Return the [X, Y] coordinate for the center point of the cell that contains the specified text.  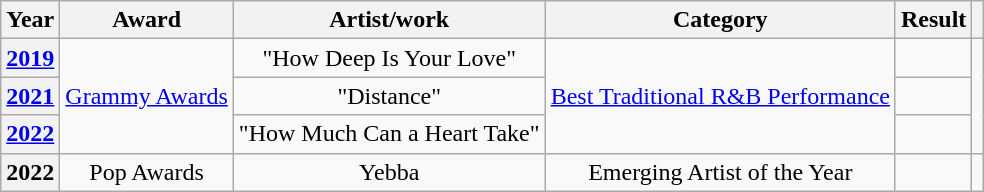
Category [720, 20]
Pop Awards [147, 172]
"How Deep Is Your Love" [389, 58]
Yebba [389, 172]
Grammy Awards [147, 96]
Best Traditional R&B Performance [720, 96]
"Distance" [389, 96]
Artist/work [389, 20]
Award [147, 20]
Year [30, 20]
2021 [30, 96]
2019 [30, 58]
Result [933, 20]
"How Much Can a Heart Take" [389, 134]
Emerging Artist of the Year [720, 172]
